From the cell containing the given text, extract its center point as (X, Y) coordinate. 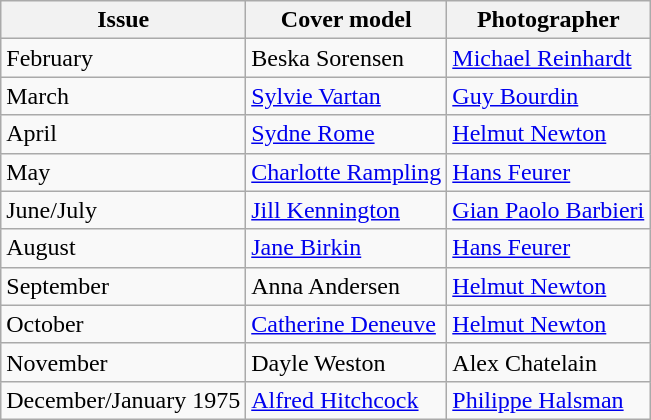
August (124, 248)
Beska Sorensen (346, 58)
June/July (124, 210)
Gian Paolo Barbieri (548, 210)
February (124, 58)
Issue (124, 20)
Charlotte Rampling (346, 172)
Jane Birkin (346, 248)
November (124, 362)
Sylvie Vartan (346, 96)
Philippe Halsman (548, 400)
Alfred Hitchcock (346, 400)
September (124, 286)
Sydne Rome (346, 134)
Anna Andersen (346, 286)
Michael Reinhardt (548, 58)
Guy Bourdin (548, 96)
Alex Chatelain (548, 362)
March (124, 96)
December/January 1975 (124, 400)
Photographer (548, 20)
Catherine Deneuve (346, 324)
Dayle Weston (346, 362)
Jill Kennington (346, 210)
Cover model (346, 20)
April (124, 134)
October (124, 324)
May (124, 172)
